For the text-containing cell, return its midpoint in [x, y] coordinate format. 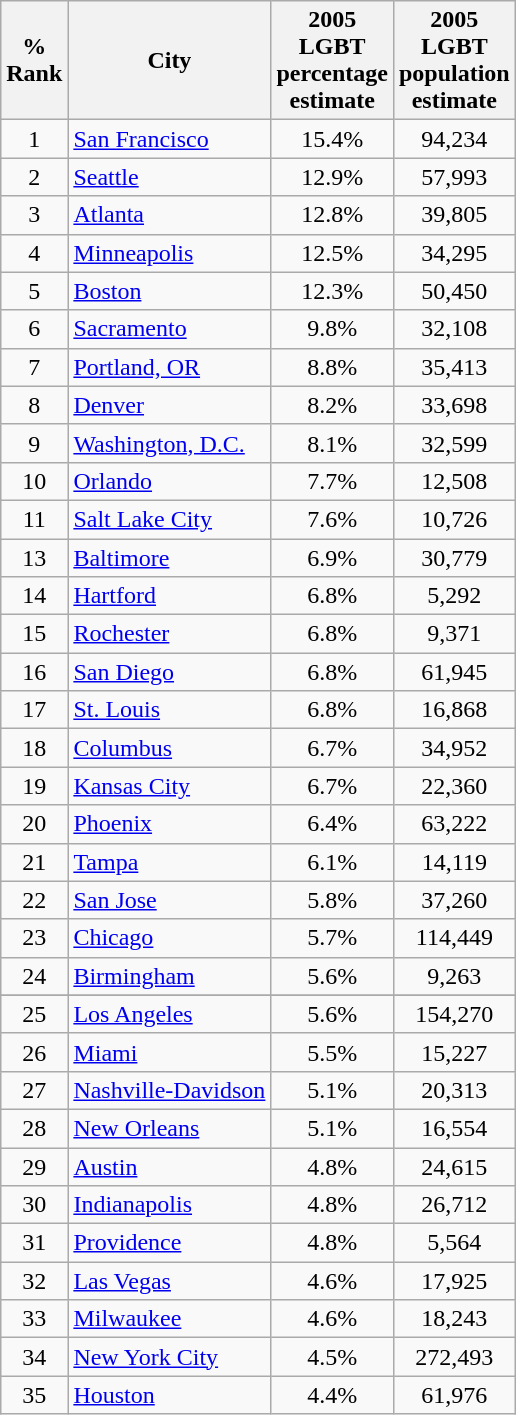
21 [34, 862]
Seattle [170, 177]
Columbus [170, 748]
31 [34, 1243]
Austin [170, 1167]
13 [34, 557]
Providence [170, 1243]
24,615 [454, 1167]
Nashville-Davidson [170, 1090]
Baltimore [170, 557]
154,270 [454, 1014]
23 [34, 938]
61,976 [454, 1395]
Tampa [170, 862]
34,952 [454, 748]
33 [34, 1319]
City [170, 60]
4.5% [332, 1357]
Milwaukee [170, 1319]
4 [34, 253]
5.7% [332, 938]
New Orleans [170, 1128]
Minneapolis [170, 253]
Phoenix [170, 824]
35 [34, 1395]
33,698 [454, 405]
22,360 [454, 786]
1 [34, 139]
9,371 [454, 634]
New York City [170, 1357]
10,726 [454, 519]
5,564 [454, 1243]
St. Louis [170, 710]
35,413 [454, 367]
34 [34, 1357]
94,234 [454, 139]
28 [34, 1128]
7.6% [332, 519]
12.5% [332, 253]
Boston [170, 291]
Houston [170, 1395]
12.8% [332, 215]
18,243 [454, 1319]
2005LGBTpopulationestimate [454, 60]
2 [34, 177]
37,260 [454, 900]
Chicago [170, 938]
Birmingham [170, 976]
16 [34, 672]
Kansas City [170, 786]
Hartford [170, 596]
Miami [170, 1052]
6.1% [332, 862]
63,222 [454, 824]
6.9% [332, 557]
19 [34, 786]
%Rank [34, 60]
32 [34, 1281]
Las Vegas [170, 1281]
272,493 [454, 1357]
50,450 [454, 291]
26 [34, 1052]
Salt Lake City [170, 519]
61,945 [454, 672]
17,925 [454, 1281]
12.3% [332, 291]
9,263 [454, 976]
10 [34, 481]
11 [34, 519]
5.5% [332, 1052]
24 [34, 976]
Denver [170, 405]
15 [34, 634]
34,295 [454, 253]
30,779 [454, 557]
Rochester [170, 634]
12.9% [332, 177]
32,599 [454, 443]
San Diego [170, 672]
8.8% [332, 367]
14,119 [454, 862]
12,508 [454, 481]
San Jose [170, 900]
25 [34, 1014]
8.2% [332, 405]
7 [34, 367]
4.4% [332, 1395]
Indianapolis [170, 1205]
Orlando [170, 481]
30 [34, 1205]
15.4% [332, 139]
22 [34, 900]
114,449 [454, 938]
2005LGBTpercentageestimate [332, 60]
32,108 [454, 329]
5 [34, 291]
6.4% [332, 824]
20 [34, 824]
39,805 [454, 215]
15,227 [454, 1052]
5.8% [332, 900]
Portland, OR [170, 367]
18 [34, 748]
9 [34, 443]
3 [34, 215]
Los Angeles [170, 1014]
16,554 [454, 1128]
Washington, D.C. [170, 443]
17 [34, 710]
27 [34, 1090]
16,868 [454, 710]
6 [34, 329]
8 [34, 405]
20,313 [454, 1090]
7.7% [332, 481]
Sacramento [170, 329]
29 [34, 1167]
26,712 [454, 1205]
9.8% [332, 329]
Atlanta [170, 215]
57,993 [454, 177]
5,292 [454, 596]
San Francisco [170, 139]
8.1% [332, 443]
14 [34, 596]
